Locate the cell with the specified text and output its [x, y] center coordinate. 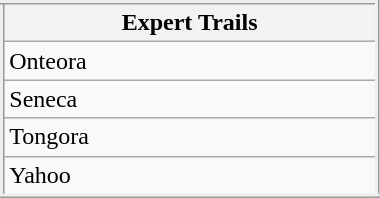
Onteora [190, 61]
Tongora [190, 137]
Expert Trails [190, 22]
Seneca [190, 99]
Yahoo [190, 176]
